Search for the cell housing the specified text and yield its (x, y) center coordinate. 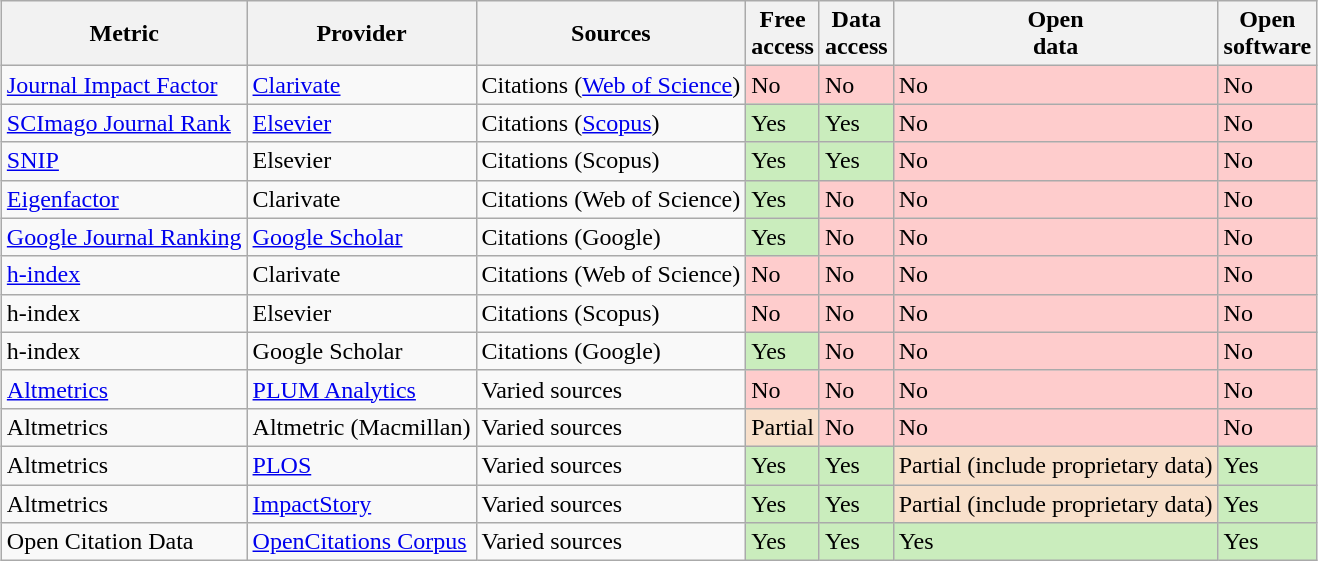
PLUM Analytics (362, 389)
Sources (611, 34)
Google Journal Ranking (124, 237)
Freeaccess (783, 34)
Dataaccess (856, 34)
Open Citation Data (124, 542)
Opensoftware (1268, 34)
PLOS (362, 465)
Journal Impact Factor (124, 85)
Eigenfactor (124, 199)
ImpactStory (362, 503)
SNIP (124, 161)
Provider (362, 34)
OpenCitations Corpus (362, 542)
Partial (783, 427)
Opendata (1056, 34)
Altmetric (Macmillan) (362, 427)
SCImago Journal Rank (124, 123)
Metric (124, 34)
